Identify which cell holds the provided text, then report its (X, Y) central coordinate. 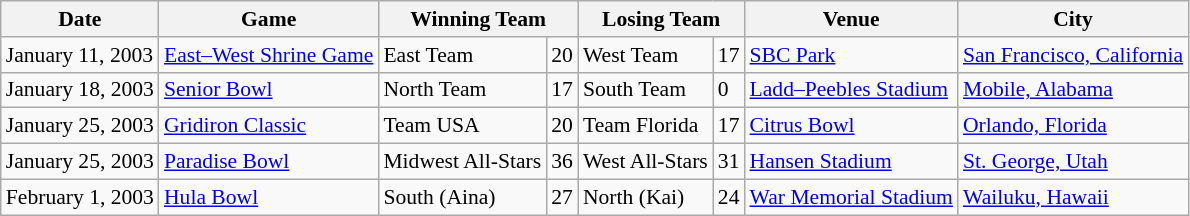
36 (562, 162)
South (Aina) (462, 197)
Citrus Bowl (852, 126)
Wailuku, Hawaii (1073, 197)
Venue (852, 19)
24 (729, 197)
Hula Bowl (268, 197)
St. George, Utah (1073, 162)
31 (729, 162)
City (1073, 19)
Losing Team (662, 19)
East–West Shrine Game (268, 55)
North Team (462, 90)
Gridiron Classic (268, 126)
Team USA (462, 126)
Midwest All-Stars (462, 162)
Senior Bowl (268, 90)
Orlando, Florida (1073, 126)
Game (268, 19)
War Memorial Stadium (852, 197)
South Team (646, 90)
Paradise Bowl (268, 162)
Mobile, Alabama (1073, 90)
Date (80, 19)
January 11, 2003 (80, 55)
East Team (462, 55)
West Team (646, 55)
North (Kai) (646, 197)
February 1, 2003 (80, 197)
Hansen Stadium (852, 162)
San Francisco, California (1073, 55)
Winning Team (478, 19)
Team Florida (646, 126)
SBC Park (852, 55)
January 18, 2003 (80, 90)
Ladd–Peebles Stadium (852, 90)
0 (729, 90)
27 (562, 197)
West All-Stars (646, 162)
